Capture the cell that displays the provided text and extract its [X, Y] central coordinate. 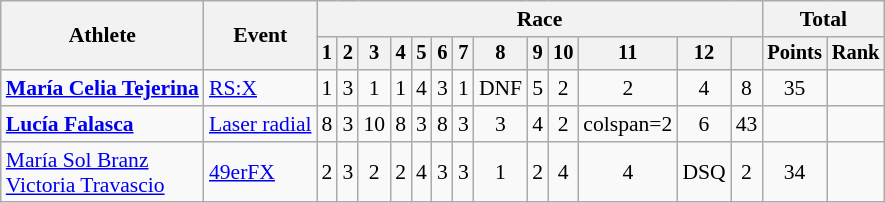
11 [628, 54]
María Sol BranzVictoria Travascio [102, 172]
Laser radial [260, 124]
43 [747, 124]
34 [794, 172]
Lucía Falasca [102, 124]
Rank [856, 54]
DSQ [704, 172]
RS:X [260, 88]
María Celia Tejerina [102, 88]
Athlete [102, 36]
49erFX [260, 172]
9 [538, 54]
7 [464, 54]
DNF [500, 88]
Race [540, 19]
Event [260, 36]
12 [704, 54]
Points [794, 54]
colspan=2 [628, 124]
35 [794, 88]
Total [823, 19]
